Return (x, y) of the center of cell containing provided text 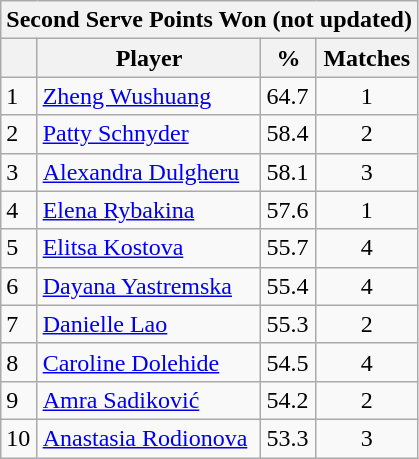
57.6 (288, 210)
5 (19, 248)
55.7 (288, 248)
9 (19, 400)
Alexandra Dulgheru (149, 172)
Matches (366, 58)
Danielle Lao (149, 324)
64.7 (288, 96)
Elitsa Kostova (149, 248)
Zheng Wushuang (149, 96)
Patty Schnyder (149, 134)
Dayana Yastremska (149, 286)
Elena Rybakina (149, 210)
Anastasia Rodionova (149, 438)
Second Serve Points Won (not updated) (210, 20)
% (288, 58)
6 (19, 286)
7 (19, 324)
53.3 (288, 438)
Player (149, 58)
8 (19, 362)
55.3 (288, 324)
58.1 (288, 172)
10 (19, 438)
58.4 (288, 134)
Caroline Dolehide (149, 362)
54.2 (288, 400)
54.5 (288, 362)
Amra Sadiković (149, 400)
55.4 (288, 286)
